Detect which cell encompasses the target text, then output its (x, y) center coordinate. 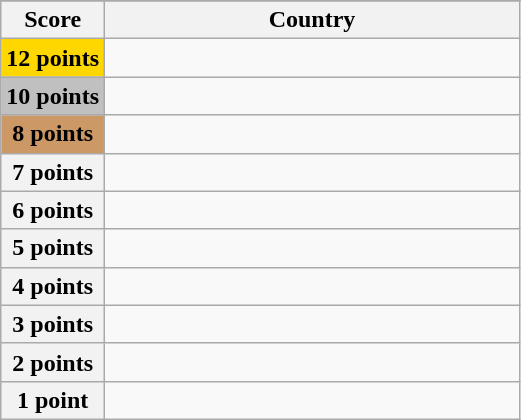
8 points (53, 134)
7 points (53, 172)
5 points (53, 248)
1 point (53, 400)
3 points (53, 324)
Country (312, 20)
4 points (53, 286)
Score (53, 20)
12 points (53, 58)
2 points (53, 362)
6 points (53, 210)
10 points (53, 96)
